From the cell containing the given text, extract its center point as [x, y] coordinate. 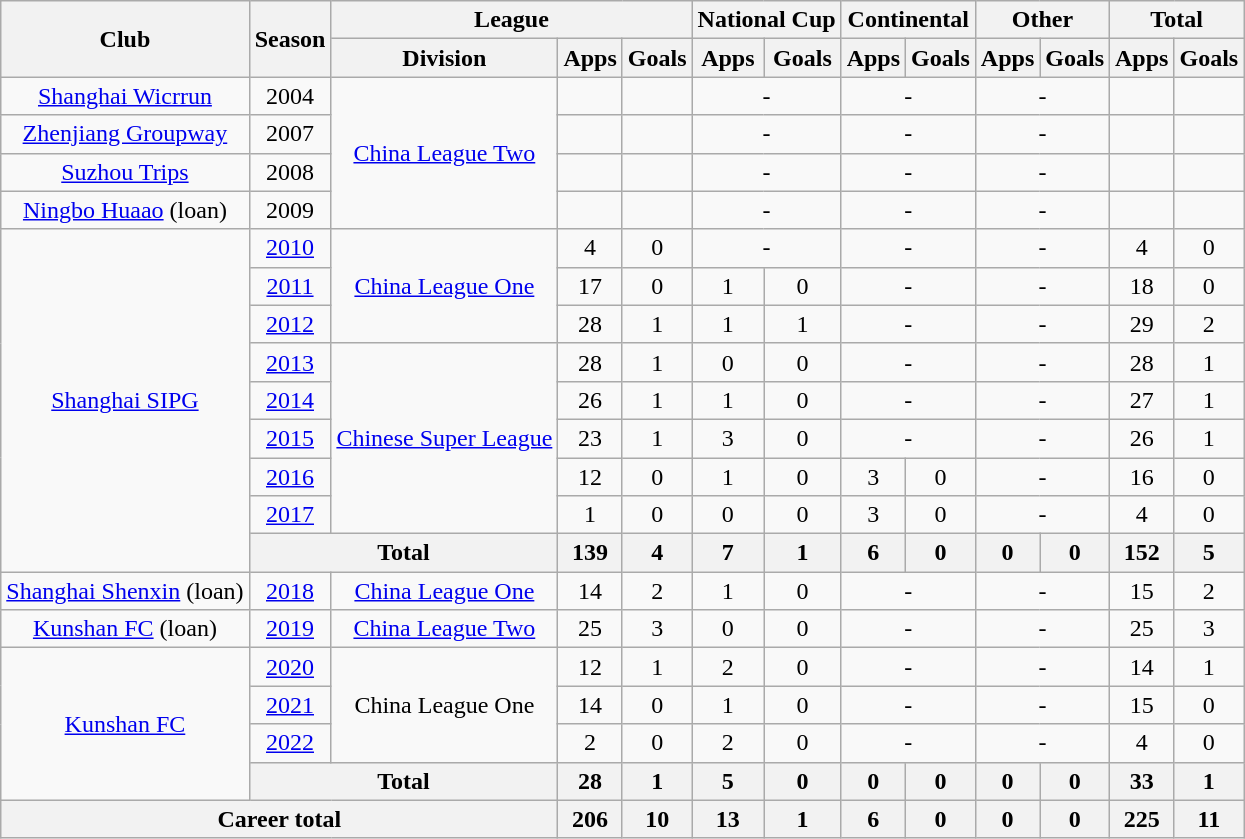
National Cup [766, 20]
33 [1142, 781]
2017 [290, 515]
13 [728, 819]
17 [590, 286]
2011 [290, 286]
10 [657, 819]
139 [590, 553]
2022 [290, 743]
18 [1142, 286]
2016 [290, 477]
11 [1209, 819]
Zhenjiang Groupway [125, 134]
Other [1042, 20]
7 [728, 553]
Shanghai Shenxin (loan) [125, 591]
Kunshan FC [125, 724]
Continental [908, 20]
16 [1142, 477]
2015 [290, 438]
27 [1142, 400]
2008 [290, 172]
2013 [290, 362]
Club [125, 39]
23 [590, 438]
Ningbo Huaao (loan) [125, 210]
225 [1142, 819]
206 [590, 819]
2018 [290, 591]
League [512, 20]
Shanghai SIPG [125, 400]
2012 [290, 324]
Shanghai Wicrrun [125, 96]
Career total [280, 819]
152 [1142, 553]
Season [290, 39]
2014 [290, 400]
Division [444, 58]
2004 [290, 96]
2009 [290, 210]
2007 [290, 134]
29 [1142, 324]
Suzhou Trips [125, 172]
2021 [290, 705]
2020 [290, 667]
2019 [290, 629]
Chinese Super League [444, 438]
2010 [290, 248]
Kunshan FC (loan) [125, 629]
